Detect which cell encompasses the target text, then output its [x, y] center coordinate. 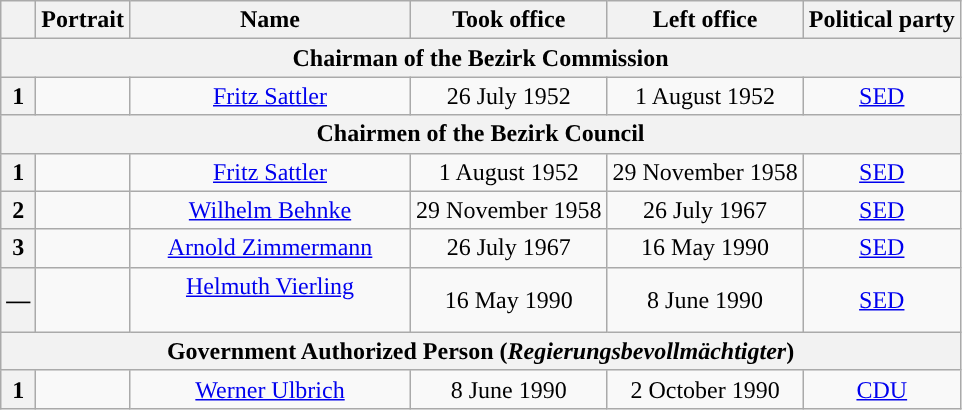
3 [18, 248]
Portrait [83, 20]
Arnold Zimmermann [270, 248]
Government Authorized Person (Regierungsbevollmächtigter) [481, 351]
Left office [705, 20]
Took office [509, 20]
Chairmen of the Bezirk Council [481, 134]
Werner Ulbrich [270, 389]
Helmuth Vierling [270, 300]
2 October 1990 [705, 389]
Name [270, 20]
— [18, 300]
Wilhelm Behnke [270, 210]
CDU [882, 389]
Political party [882, 20]
2 [18, 210]
Chairman of the Bezirk Commission [481, 58]
26 July 1952 [509, 96]
